Locate the cell with the specified text and output its [X, Y] center coordinate. 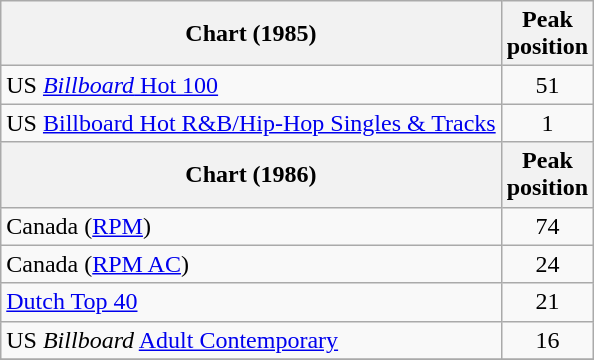
US Billboard Adult Contemporary [251, 340]
Chart (1986) [251, 174]
Canada (RPM) [251, 226]
1 [547, 123]
74 [547, 226]
Chart (1985) [251, 34]
24 [547, 264]
US Billboard Hot R&B/Hip-Hop Singles & Tracks [251, 123]
51 [547, 85]
Canada (RPM AC) [251, 264]
US Billboard Hot 100 [251, 85]
16 [547, 340]
21 [547, 302]
Dutch Top 40 [251, 302]
